Search for the cell housing the specified text and yield its [X, Y] center coordinate. 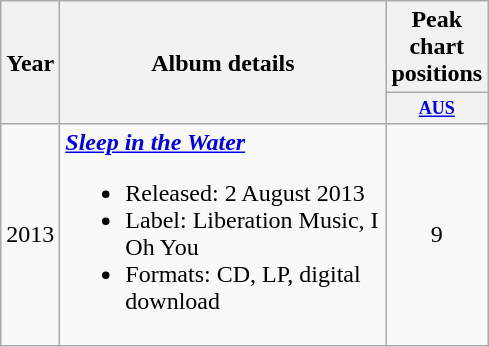
AUS [437, 108]
2013 [30, 234]
Year [30, 62]
Sleep in the WaterReleased: 2 August 2013Label: Liberation Music, I Oh YouFormats: CD, LP, digital download [223, 234]
Album details [223, 62]
Peak chart positions [437, 47]
9 [437, 234]
